Extract the (x, y) coordinate from the center of the cell holding the provided text.  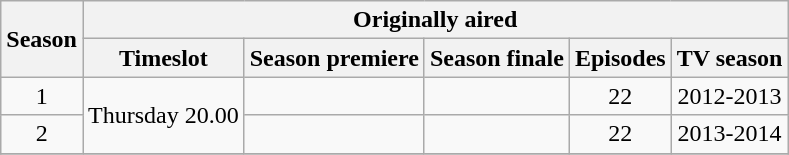
1 (42, 96)
TV season (730, 58)
Season (42, 39)
Season premiere (334, 58)
Timeslot (163, 58)
2 (42, 134)
Originally aired (434, 20)
Thursday 20.00 (163, 115)
Season finale (496, 58)
2012-2013 (730, 96)
Episodes (620, 58)
2013-2014 (730, 134)
